From the cell containing the given text, extract its center point as [x, y] coordinate. 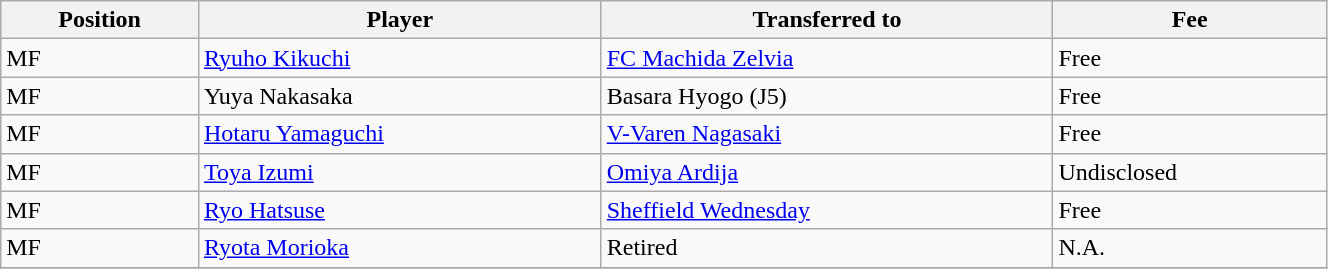
Retired [827, 248]
N.A. [1190, 248]
Position [100, 20]
Basara Hyogo (J5) [827, 96]
Yuya Nakasaka [400, 96]
Toya Izumi [400, 172]
Hotaru Yamaguchi [400, 134]
Undisclosed [1190, 172]
Ryuho Kikuchi [400, 58]
Omiya Ardija [827, 172]
Ryo Hatsuse [400, 210]
Fee [1190, 20]
Ryota Morioka [400, 248]
FC Machida Zelvia [827, 58]
Player [400, 20]
Transferred to [827, 20]
Sheffield Wednesday [827, 210]
V-Varen Nagasaki [827, 134]
